Return the [X, Y] coordinate for the center point of the cell that contains the specified text.  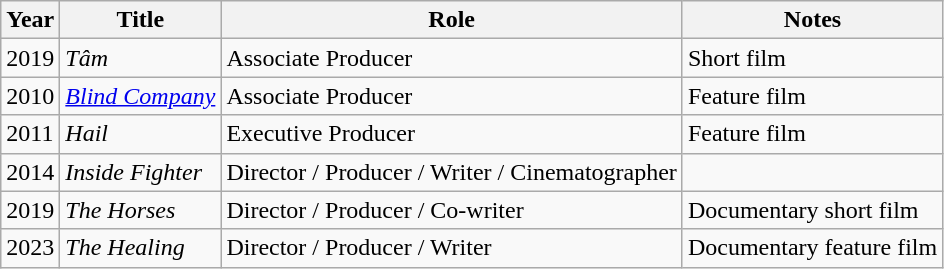
Executive Producer [452, 134]
Tâm [140, 58]
The Horses [140, 210]
2011 [30, 134]
Documentary short film [812, 210]
The Healing [140, 248]
Director / Producer / Writer [452, 248]
Director / Producer / Writer / Cinematographer [452, 172]
Documentary feature film [812, 248]
Title [140, 20]
Short film [812, 58]
2014 [30, 172]
2010 [30, 96]
Notes [812, 20]
2023 [30, 248]
Hail [140, 134]
Blind Company [140, 96]
Inside Fighter [140, 172]
Director / Producer / Co-writer [452, 210]
Role [452, 20]
Year [30, 20]
